Detect which cell encompasses the target text, then output its [x, y] center coordinate. 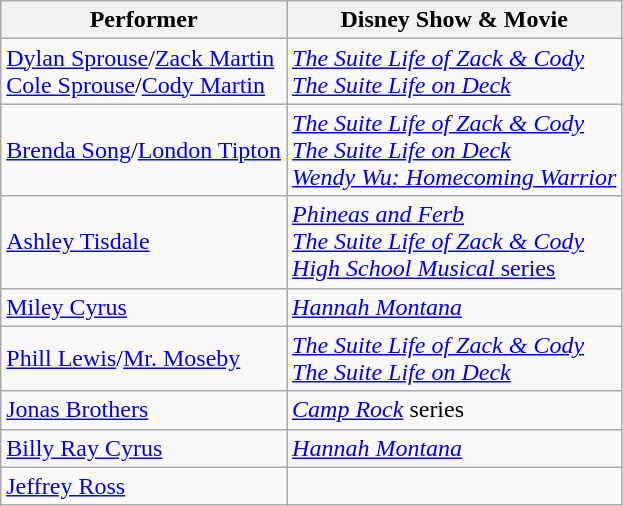
Dylan Sprouse/Zack MartinCole Sprouse/Cody Martin [144, 72]
The Suite Life of Zack & CodyThe Suite Life on DeckWendy Wu: Homecoming Warrior [454, 150]
Ashley Tisdale [144, 242]
Performer [144, 20]
Miley Cyrus [144, 307]
Camp Rock series [454, 410]
Jonas Brothers [144, 410]
Billy Ray Cyrus [144, 448]
Phill Lewis/Mr. Moseby [144, 358]
Jeffrey Ross [144, 486]
Disney Show & Movie [454, 20]
Phineas and FerbThe Suite Life of Zack & CodyHigh School Musical series [454, 242]
Brenda Song/London Tipton [144, 150]
